Return the [x, y] coordinate for the center point of the cell that contains the specified text.  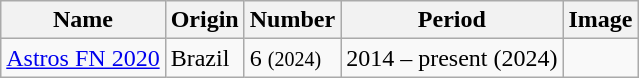
Number [292, 20]
Origin [204, 20]
6 (2024) [292, 58]
Name [83, 20]
Period [452, 20]
Brazil [204, 58]
Image [600, 20]
2014 – present (2024) [452, 58]
Astros FN 2020 [83, 58]
